Determine the [X, Y] coordinate at the center of the cell enclosing the given text.  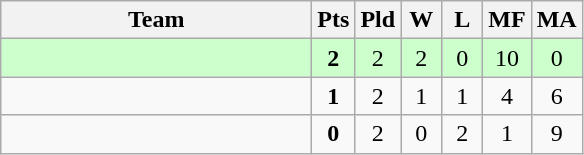
10 [507, 58]
MA [556, 20]
Pld [378, 20]
MF [507, 20]
Pts [334, 20]
6 [556, 96]
L [462, 20]
W [422, 20]
9 [556, 134]
Team [156, 20]
4 [507, 96]
